Find where the given text appears and provide that cell's center as (X, Y) coordinate. 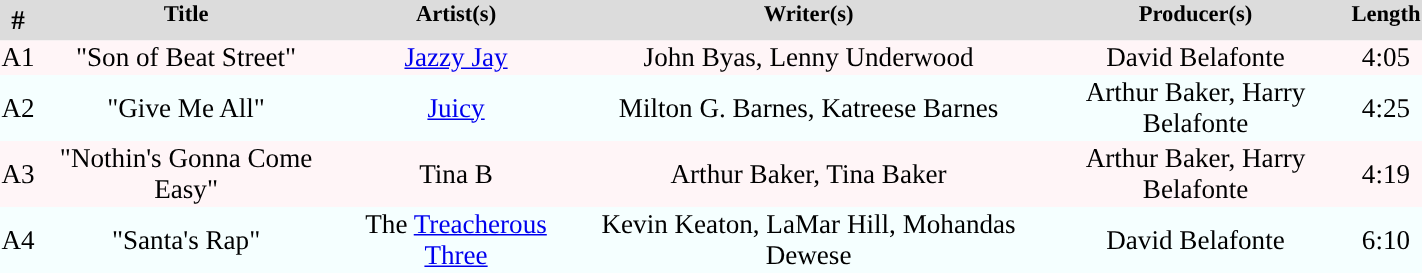
"Son of Beat Street" (186, 58)
Juicy (456, 108)
Artist(s) (456, 20)
"Give Me All" (186, 108)
A3 (18, 174)
John Byas, Lenny Underwood (808, 58)
# (18, 20)
4:25 (1386, 108)
Tina B (456, 174)
Jazzy Jay (456, 58)
Milton G. Barnes, Katreese Barnes (808, 108)
A4 (18, 240)
Writer(s) (808, 20)
A1 (18, 58)
A2 (18, 108)
Title (186, 20)
4:19 (1386, 174)
The Treacherous Three (456, 240)
"Nothin's Gonna Come Easy" (186, 174)
"Santa's Rap" (186, 240)
Kevin Keaton, LaMar Hill, Mohandas Dewese (808, 240)
6:10 (1386, 240)
4:05 (1386, 58)
Producer(s) (1196, 20)
Arthur Baker, Tina Baker (808, 174)
Length (1386, 20)
